Provide the [x, y] coordinate of the cell's center where the given text is located.  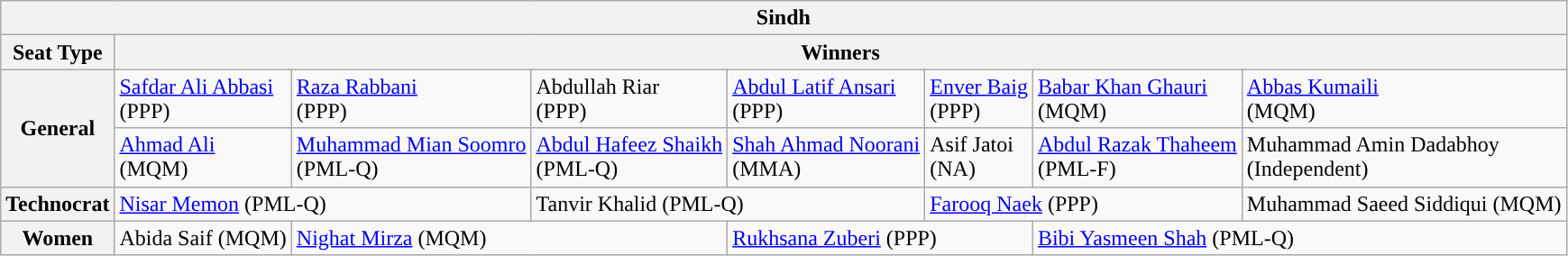
Muhammad Amin Dadabhoy(Independent) [1404, 157]
Bibi Yasmeen Shah (PML-Q) [1299, 238]
Muhammad Saeed Siddiqui (MQM) [1404, 204]
Abida Saif (MQM) [203, 238]
Abdul Latif Ansari(PPP) [826, 99]
Babar Khan Ghauri(MQM) [1137, 99]
General [58, 128]
Rukhsana Zuberi (PPP) [880, 238]
Abdul Razak Thaheem(PML-F) [1137, 157]
Ahmad Ali(MQM) [203, 157]
Raza Rabbani(PPP) [411, 99]
Shah Ahmad Noorani(MMA) [826, 157]
Enver Baig(PPP) [979, 99]
Winners [840, 52]
Farooq Naek (PPP) [1084, 204]
Safdar Ali Abbasi(PPP) [203, 99]
Abdullah Riar(PPP) [629, 99]
Nisar Memon (PML-Q) [323, 204]
Women [58, 238]
Seat Type [58, 52]
Tanvir Khalid (PML-Q) [729, 204]
Abdul Hafeez Shaikh(PML-Q) [629, 157]
Asif Jatoi(NA) [979, 157]
Abbas Kumaili(MQM) [1404, 99]
Nighat Mirza (MQM) [509, 238]
Sindh [784, 18]
Muhammad Mian Soomro(PML-Q) [411, 157]
Technocrat [58, 204]
